Extract the (x, y) coordinate from the center of the cell holding the provided text.  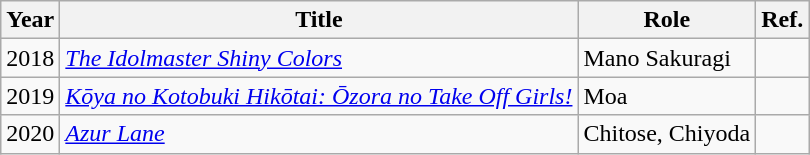
Chitose, Chiyoda (667, 134)
Mano Sakuragi (667, 58)
2020 (30, 134)
Title (319, 20)
2019 (30, 96)
The Idolmaster Shiny Colors (319, 58)
2018 (30, 58)
Azur Lane (319, 134)
Moa (667, 96)
Kōya no Kotobuki Hikōtai: Ōzora no Take Off Girls! (319, 96)
Ref. (782, 20)
Role (667, 20)
Year (30, 20)
